Search for the cell housing the specified text and yield its [x, y] center coordinate. 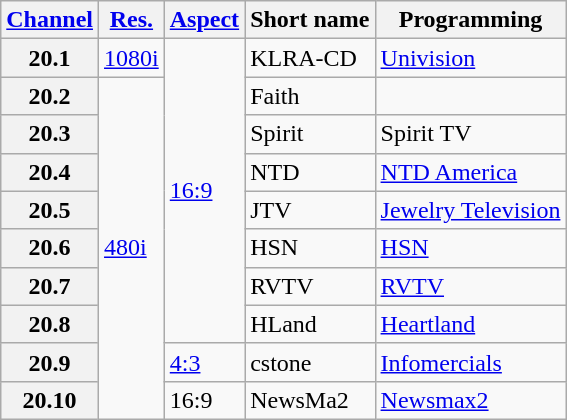
20.9 [50, 362]
20.7 [50, 286]
Aspect [204, 20]
Jewelry Television [470, 210]
20.8 [50, 324]
Res. [132, 20]
NTD America [470, 172]
Spirit [310, 134]
20.10 [50, 400]
Channel [50, 20]
Faith [310, 96]
Infomercials [470, 362]
Programming [470, 20]
Heartland [470, 324]
Spirit TV [470, 134]
JTV [310, 210]
NewsMa2 [310, 400]
HLand [310, 324]
4:3 [204, 362]
Newsmax2 [470, 400]
20.4 [50, 172]
NTD [310, 172]
480i [132, 248]
Univision [470, 58]
Short name [310, 20]
20.3 [50, 134]
20.5 [50, 210]
1080i [132, 58]
20.6 [50, 248]
KLRA-CD [310, 58]
20.1 [50, 58]
cstone [310, 362]
20.2 [50, 96]
